Identify which cell holds the provided text, then report its (x, y) central coordinate. 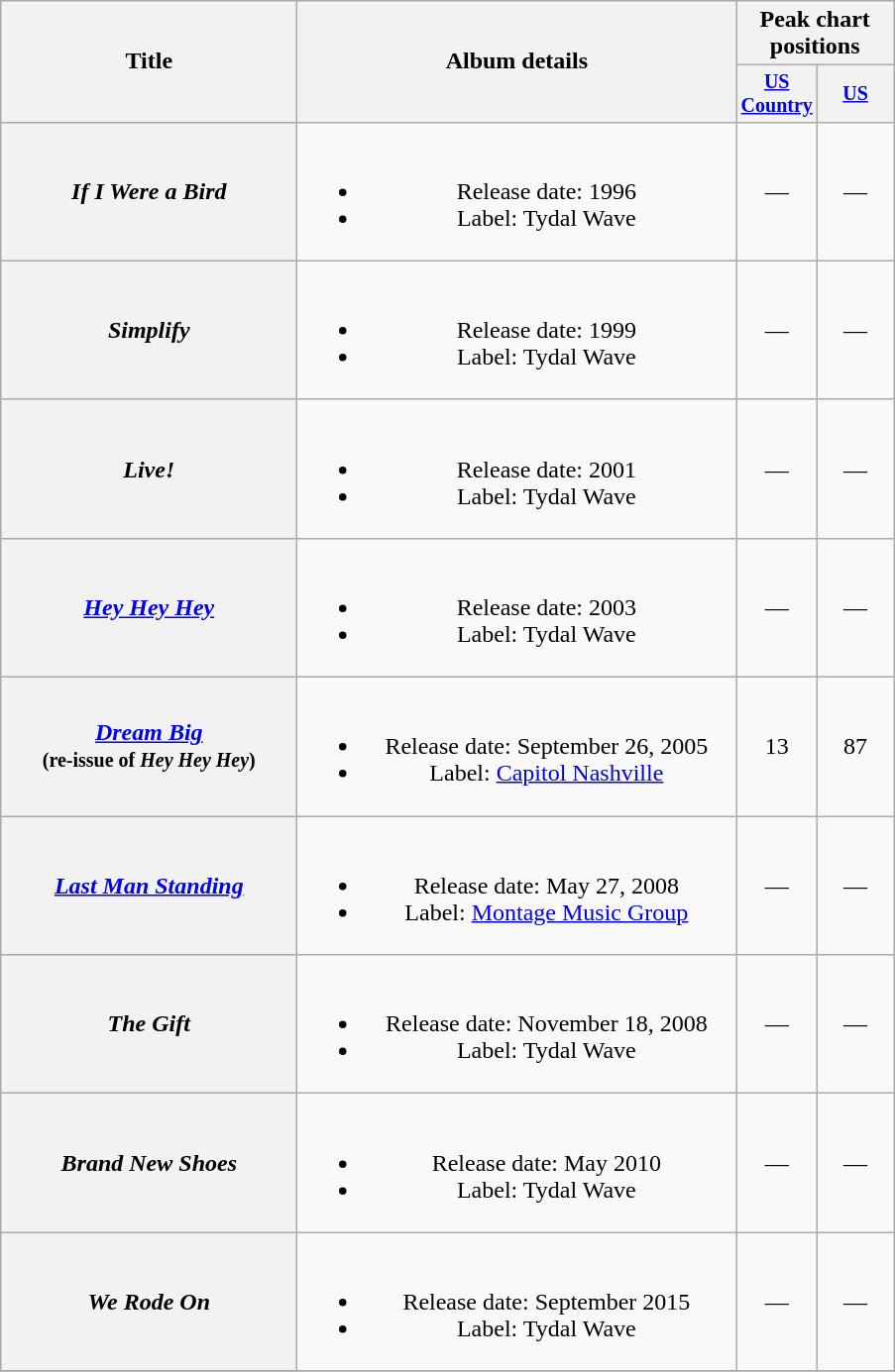
13 (777, 747)
Peak chartpositions (815, 34)
87 (856, 747)
Live! (149, 469)
We Rode On (149, 1302)
Brand New Shoes (149, 1163)
The Gift (149, 1024)
Hey Hey Hey (149, 607)
Release date: November 18, 2008Label: Tydal Wave (517, 1024)
Release date: 2001Label: Tydal Wave (517, 469)
Simplify (149, 330)
US Country (777, 93)
Last Man Standing (149, 886)
Release date: 1999Label: Tydal Wave (517, 330)
Release date: September 2015Label: Tydal Wave (517, 1302)
Album details (517, 61)
Release date: May 2010Label: Tydal Wave (517, 1163)
US (856, 93)
Title (149, 61)
If I Were a Bird (149, 191)
Release date: May 27, 2008Label: Montage Music Group (517, 886)
Release date: 1996Label: Tydal Wave (517, 191)
Release date: 2003Label: Tydal Wave (517, 607)
Dream Big(re-issue of Hey Hey Hey) (149, 747)
Release date: September 26, 2005Label: Capitol Nashville (517, 747)
